For the text-containing cell, return its midpoint in [x, y] coordinate format. 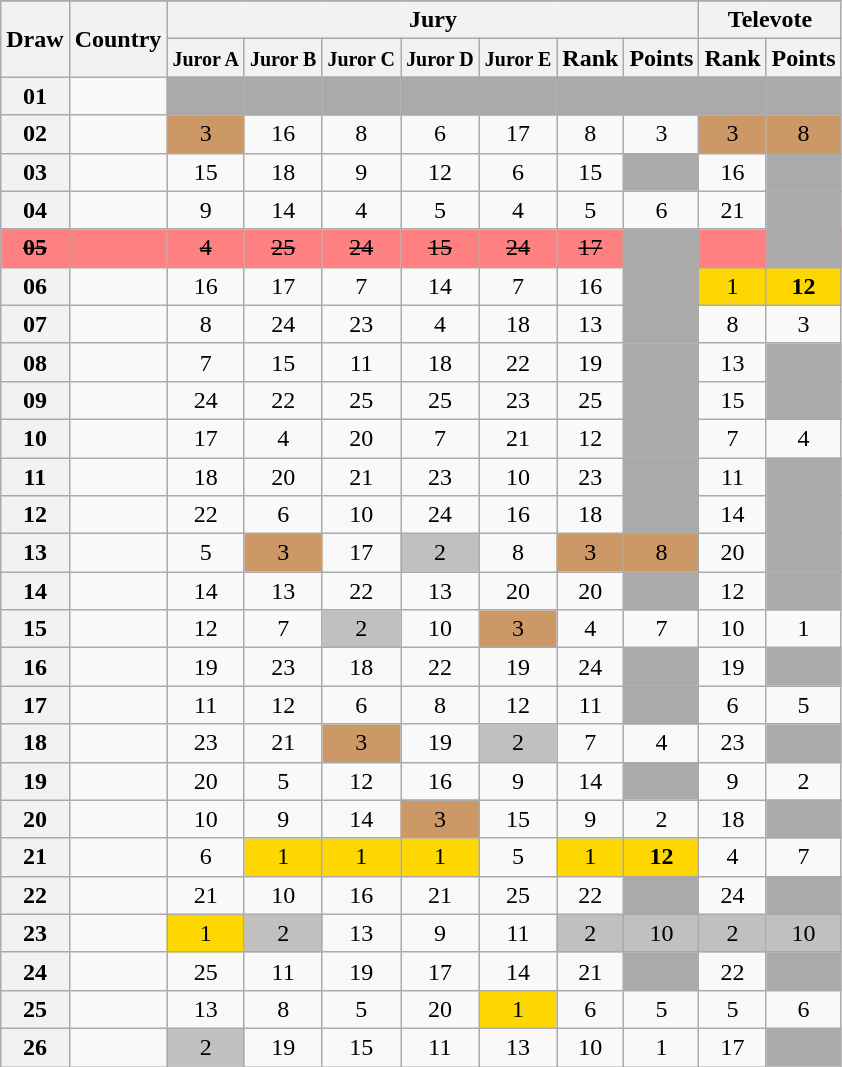
04 [35, 210]
08 [35, 362]
Juror B [283, 58]
02 [35, 134]
01 [35, 96]
Televote [770, 20]
Juror D [440, 58]
Country [118, 39]
Draw [35, 39]
Juror A [206, 58]
03 [35, 172]
Juror E [518, 58]
Jury [433, 20]
Juror C [362, 58]
09 [35, 400]
05 [35, 248]
07 [35, 324]
06 [35, 286]
26 [35, 1047]
